For the text-containing cell, return its midpoint in (x, y) coordinate format. 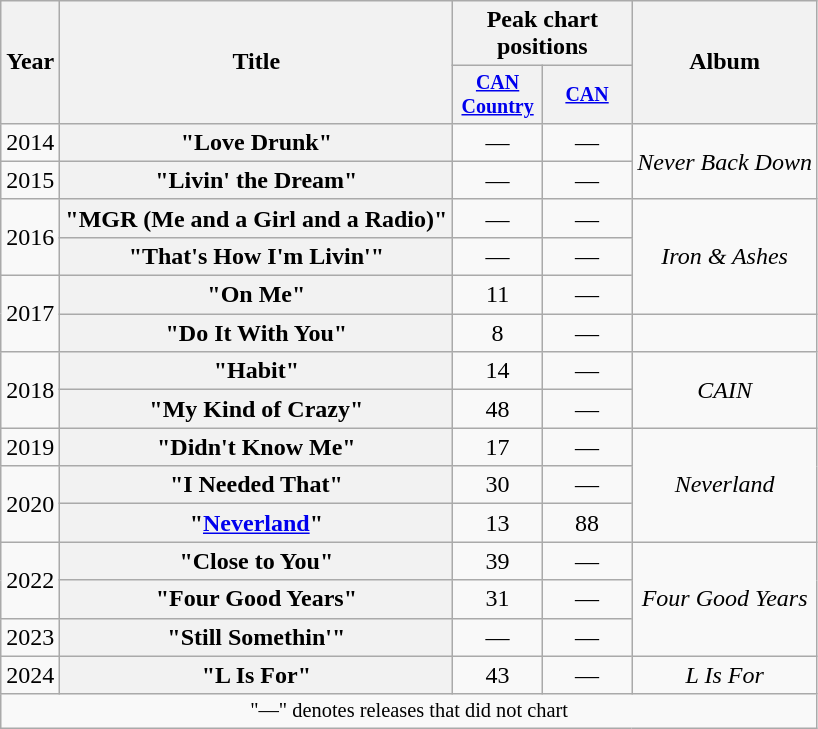
Peak chart positions (542, 34)
"That's How I'm Livin'" (256, 256)
31 (498, 599)
39 (498, 561)
"Four Good Years" (256, 599)
Neverland (725, 485)
8 (498, 333)
2016 (30, 237)
"—" denotes releases that did not chart (410, 711)
2017 (30, 314)
"Close to You" (256, 561)
11 (498, 295)
"Still Somethin'" (256, 637)
"L Is For" (256, 675)
14 (498, 371)
Year (30, 62)
Never Back Down (725, 161)
"On Me" (256, 295)
"MGR (Me and a Girl and a Radio)" (256, 218)
Title (256, 62)
"Livin' the Dream" (256, 180)
2024 (30, 675)
48 (498, 409)
2014 (30, 142)
CAIN (725, 390)
2023 (30, 637)
2018 (30, 390)
"My Kind of Crazy" (256, 409)
43 (498, 675)
CAN (586, 94)
Iron & Ashes (725, 256)
88 (586, 523)
17 (498, 447)
"I Needed That" (256, 485)
2015 (30, 180)
"Habit" (256, 371)
"Do It With You" (256, 333)
30 (498, 485)
Album (725, 62)
2020 (30, 504)
"Love Drunk" (256, 142)
13 (498, 523)
"Didn't Know Me" (256, 447)
Four Good Years (725, 599)
L Is For (725, 675)
2022 (30, 580)
2019 (30, 447)
CAN Country (498, 94)
"Neverland" (256, 523)
